Search for the cell housing the specified text and yield its [x, y] center coordinate. 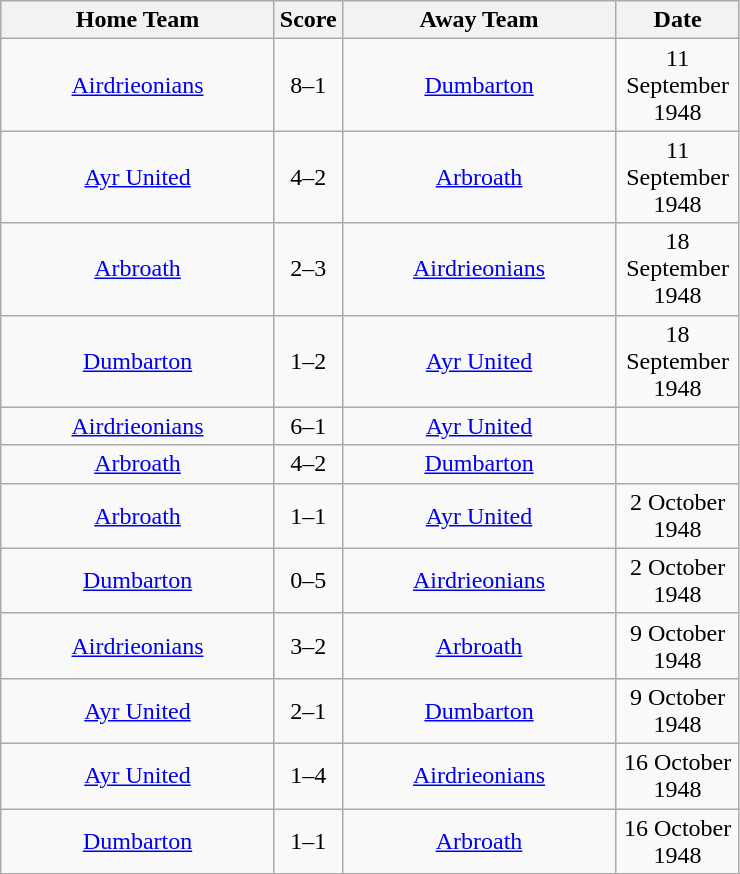
8–1 [308, 85]
Away Team [479, 20]
2–1 [308, 710]
1–4 [308, 776]
2–3 [308, 269]
3–2 [308, 646]
1–2 [308, 361]
Home Team [138, 20]
0–5 [308, 580]
Date [678, 20]
Score [308, 20]
6–1 [308, 426]
